Capture the cell that displays the provided text and extract its (x, y) central coordinate. 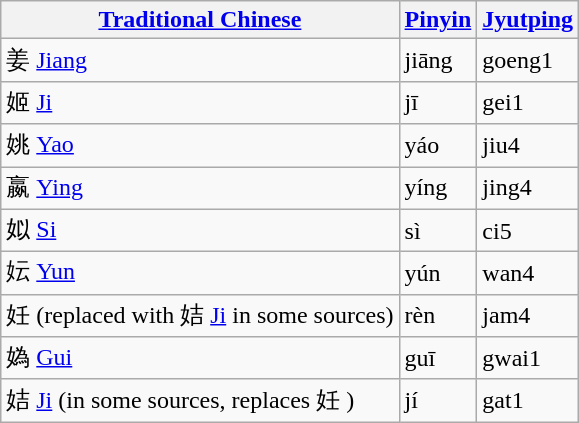
goeng1 (528, 60)
jam4 (528, 316)
Traditional Chinese (200, 20)
姬 Ji (200, 102)
ci5 (528, 230)
yáo (438, 146)
媯 Gui (200, 358)
wan4 (528, 274)
rèn (438, 316)
yún (438, 274)
姒 Si (200, 230)
jī (438, 102)
Jyutping (528, 20)
yíng (438, 188)
jiāng (438, 60)
姚 Yao (200, 146)
sì (438, 230)
gei1 (528, 102)
jiu4 (528, 146)
jí (438, 400)
jing4 (528, 188)
妊 (replaced with 姞 Ji in some sources) (200, 316)
gwai1 (528, 358)
guī (438, 358)
姜 Jiang (200, 60)
Pinyin (438, 20)
姞 Ji (in some sources, replaces 妊 ) (200, 400)
妘 Yun (200, 274)
嬴 Ying (200, 188)
gat1 (528, 400)
